Determine the [X, Y] coordinate at the center of the cell enclosing the given text.  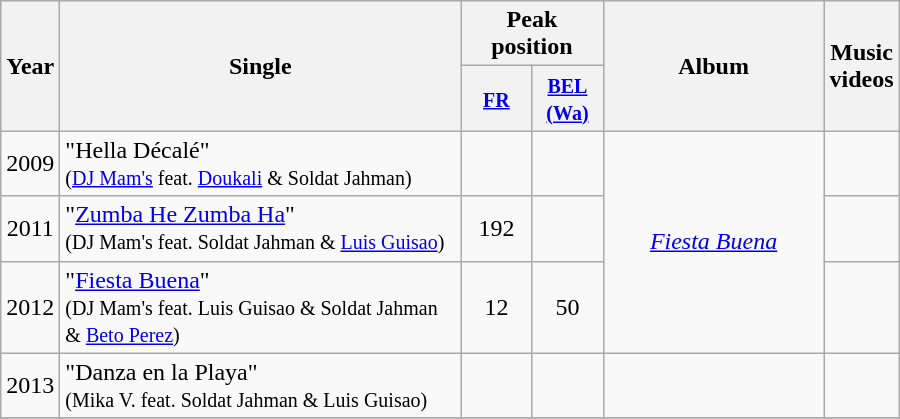
50 [568, 307]
Single [260, 66]
2012 [30, 307]
"Fiesta Buena" (DJ Mam's feat. Luis Guisao & Soldat Jahman & Beto Perez) [260, 307]
Peakposition [532, 34]
2011 [30, 228]
Year [30, 66]
BEL (Wa) [568, 98]
"Hella Décalé" (DJ Mam's feat. Doukali & Soldat Jahman) [260, 164]
2013 [30, 386]
"Zumba He Zumba Ha" (DJ Mam's feat. Soldat Jahman & Luis Guisao) [260, 228]
12 [496, 307]
2009 [30, 164]
FR [496, 98]
192 [496, 228]
Fiesta Buena [714, 242]
Musicvideos [862, 66]
"Danza en la Playa" (Mika V. feat. Soldat Jahman & Luis Guisao) [260, 386]
Album [714, 66]
